Identify which cell holds the provided text, then report its [x, y] central coordinate. 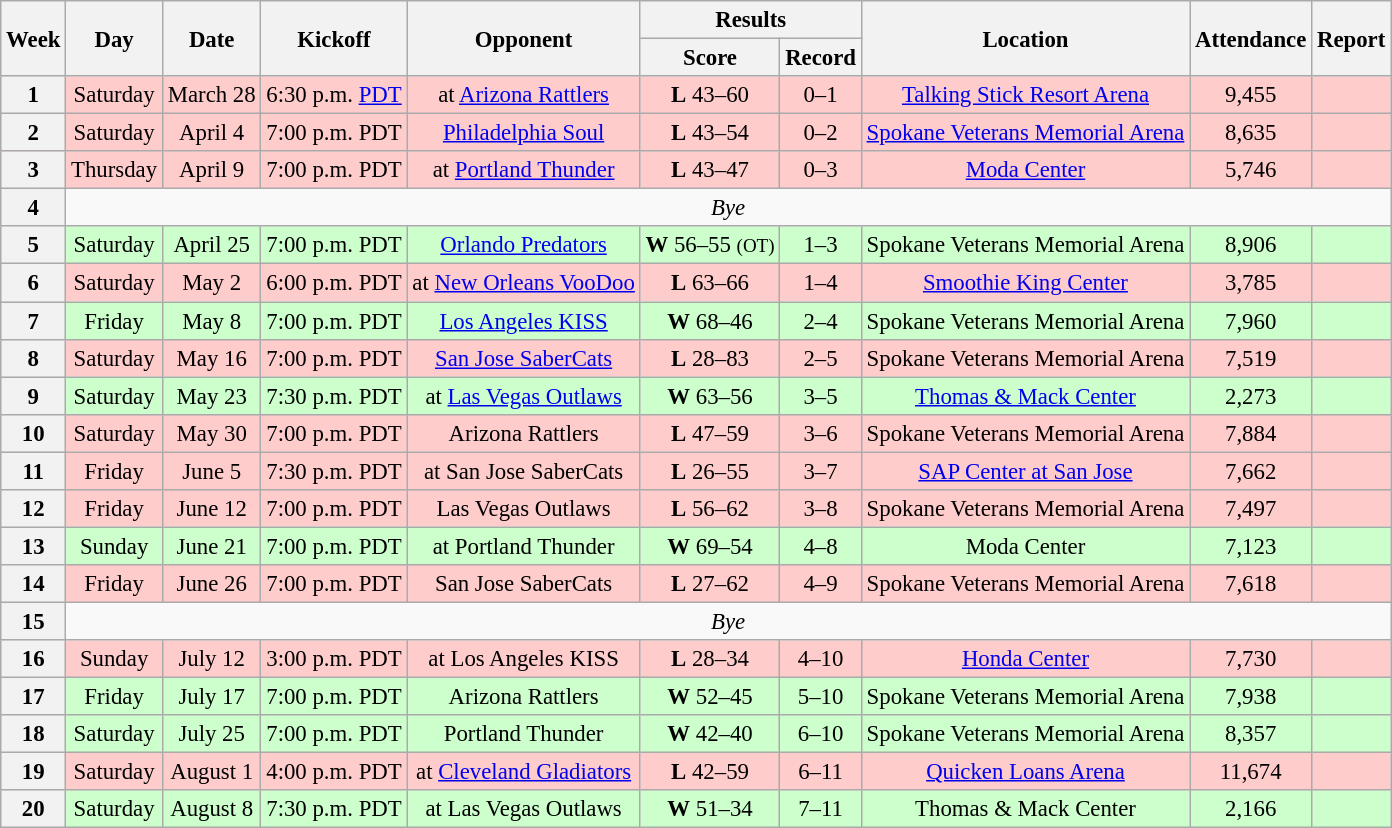
Opponent [524, 38]
15 [34, 621]
May 8 [212, 321]
0–2 [820, 133]
W 42–40 [710, 734]
4–8 [820, 546]
2–4 [820, 321]
Record [820, 58]
8 [34, 358]
11,674 [1251, 772]
6 [34, 283]
May 2 [212, 283]
Las Vegas Outlaws [524, 509]
Report [1352, 38]
4:00 p.m. PDT [334, 772]
Kickoff [334, 38]
L 63–66 [710, 283]
7,960 [1251, 321]
W 51–34 [710, 809]
May 23 [212, 396]
W 56–55 (OT) [710, 245]
April 25 [212, 245]
1–4 [820, 283]
Talking Stick Resort Arena [1025, 95]
April 9 [212, 170]
L 43–54 [710, 133]
2–5 [820, 358]
14 [34, 584]
10 [34, 433]
Portland Thunder [524, 734]
18 [34, 734]
8,906 [1251, 245]
2,166 [1251, 809]
W 63–56 [710, 396]
Smoothie King Center [1025, 283]
June 12 [212, 509]
6–11 [820, 772]
March 28 [212, 95]
June 21 [212, 546]
at Arizona Rattlers [524, 95]
L 26–55 [710, 471]
Score [710, 58]
7,884 [1251, 433]
17 [34, 697]
5 [34, 245]
20 [34, 809]
L 42–59 [710, 772]
at Cleveland Gladiators [524, 772]
L 27–62 [710, 584]
7,662 [1251, 471]
August 8 [212, 809]
11 [34, 471]
April 4 [212, 133]
Location [1025, 38]
Honda Center [1025, 659]
7,618 [1251, 584]
Attendance [1251, 38]
W 52–45 [710, 697]
0–1 [820, 95]
L 43–47 [710, 170]
Los Angeles KISS [524, 321]
July 12 [212, 659]
Results [750, 20]
L 43–60 [710, 95]
3 [34, 170]
3:00 p.m. PDT [334, 659]
0–3 [820, 170]
7,497 [1251, 509]
June 26 [212, 584]
1 [34, 95]
3,785 [1251, 283]
2,273 [1251, 396]
Date [212, 38]
2 [34, 133]
Philadelphia Soul [524, 133]
9,455 [1251, 95]
3–8 [820, 509]
at New Orleans VooDoo [524, 283]
5,746 [1251, 170]
July 17 [212, 697]
16 [34, 659]
12 [34, 509]
at San Jose SaberCats [524, 471]
W 68–46 [710, 321]
June 5 [212, 471]
Orlando Predators [524, 245]
6:30 p.m. PDT [334, 95]
3–7 [820, 471]
7 [34, 321]
4–9 [820, 584]
4 [34, 208]
Week [34, 38]
7–11 [820, 809]
1–3 [820, 245]
9 [34, 396]
Day [114, 38]
5–10 [820, 697]
SAP Center at San Jose [1025, 471]
8,635 [1251, 133]
Thursday [114, 170]
W 69–54 [710, 546]
7,519 [1251, 358]
July 25 [212, 734]
13 [34, 546]
8,357 [1251, 734]
L 28–34 [710, 659]
19 [34, 772]
May 30 [212, 433]
7,730 [1251, 659]
L 56–62 [710, 509]
L 47–59 [710, 433]
Quicken Loans Arena [1025, 772]
August 1 [212, 772]
6–10 [820, 734]
May 16 [212, 358]
6:00 p.m. PDT [334, 283]
L 28–83 [710, 358]
7,938 [1251, 697]
3–5 [820, 396]
7,123 [1251, 546]
4–10 [820, 659]
at Los Angeles KISS [524, 659]
3–6 [820, 433]
